Detect which cell encompasses the target text, then output its [x, y] center coordinate. 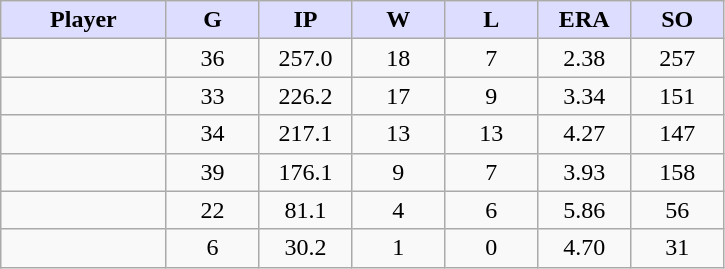
39 [212, 172]
4.70 [584, 248]
31 [678, 248]
34 [212, 134]
SO [678, 20]
176.1 [306, 172]
4 [398, 210]
33 [212, 96]
5.86 [584, 210]
G [212, 20]
147 [678, 134]
18 [398, 58]
36 [212, 58]
158 [678, 172]
217.1 [306, 134]
257.0 [306, 58]
IP [306, 20]
Player [84, 20]
L [492, 20]
3.34 [584, 96]
2.38 [584, 58]
226.2 [306, 96]
22 [212, 210]
30.2 [306, 248]
151 [678, 96]
17 [398, 96]
W [398, 20]
56 [678, 210]
0 [492, 248]
ERA [584, 20]
4.27 [584, 134]
81.1 [306, 210]
1 [398, 248]
257 [678, 58]
3.93 [584, 172]
